Detect which cell encompasses the target text, then output its (X, Y) center coordinate. 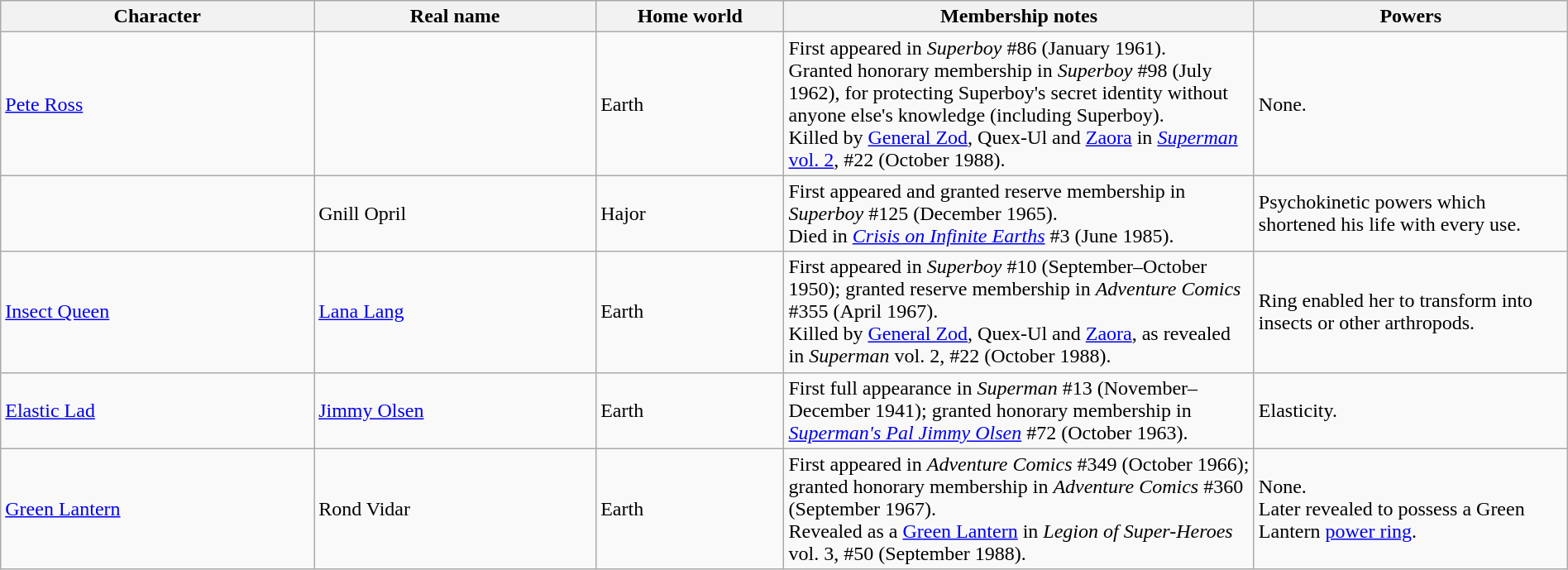
Membership notes (1019, 17)
Gnill Opril (455, 213)
Lana Lang (455, 312)
Elasticity. (1411, 410)
First appeared and granted reserve membership in Superboy #125 (December 1965).Died in Crisis on Infinite Earths #3 (June 1985). (1019, 213)
Powers (1411, 17)
Character (157, 17)
Green Lantern (157, 509)
Insect Queen (157, 312)
Ring enabled her to transform into insects or other arthropods. (1411, 312)
Real name (455, 17)
Home world (690, 17)
None. (1411, 104)
Pete Ross (157, 104)
Hajor (690, 213)
Psychokinetic powers which shortened his life with every use. (1411, 213)
Elastic Lad (157, 410)
Jimmy Olsen (455, 410)
First full appearance in Superman #13 (November–December 1941); granted honorary membership in Superman's Pal Jimmy Olsen #72 (October 1963). (1019, 410)
None.Later revealed to possess a Green Lantern power ring. (1411, 509)
Rond Vidar (455, 509)
